Find where the given text appears and provide that cell's center as (X, Y) coordinate. 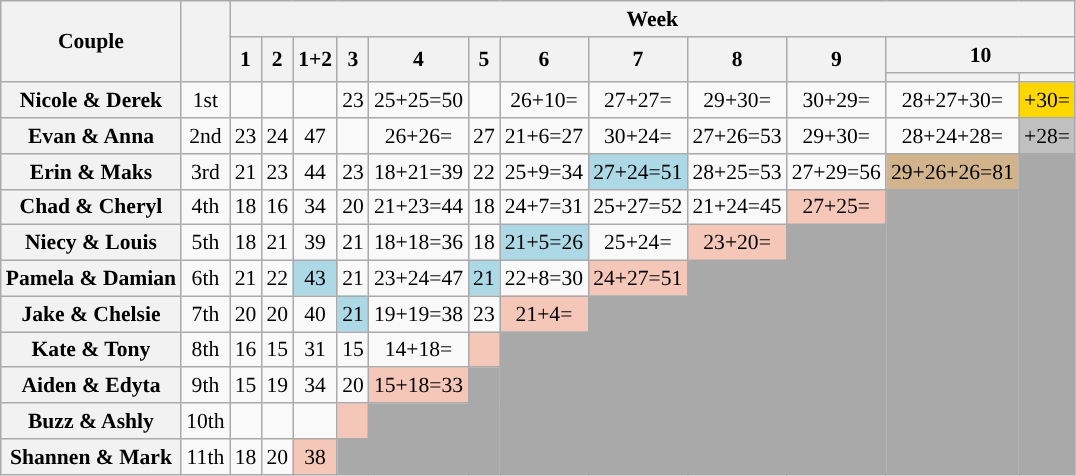
Jake & Chelsie (91, 314)
26+26= (418, 136)
25+24= (638, 243)
2nd (206, 136)
Couple (91, 42)
21+5=26 (544, 243)
5th (206, 243)
30+29= (836, 101)
38 (315, 457)
2 (277, 60)
21+24=45 (736, 207)
23+24=47 (418, 279)
24+7=31 (544, 207)
Evan & Anna (91, 136)
+28= (1047, 136)
21+4= (544, 314)
19+19=38 (418, 314)
3 (353, 60)
27+26=53 (736, 136)
7 (638, 60)
43 (315, 279)
27+29=56 (836, 172)
Chad & Cheryl (91, 207)
25+27=52 (638, 207)
1 (246, 60)
4 (418, 60)
9 (836, 60)
25+25=50 (418, 101)
24+27=51 (638, 279)
Aiden & Edyta (91, 386)
Pamela & Damian (91, 279)
Week (652, 19)
21+6=27 (544, 136)
Erin & Maks (91, 172)
5 (484, 60)
3rd (206, 172)
22+8=30 (544, 279)
39 (315, 243)
18+21=39 (418, 172)
Shannen & Mark (91, 457)
40 (315, 314)
11th (206, 457)
28+25=53 (736, 172)
9th (206, 386)
27+25= (836, 207)
1+2 (315, 60)
26+10= (544, 101)
18+18=36 (418, 243)
10 (980, 55)
21+23=44 (418, 207)
1st (206, 101)
7th (206, 314)
6 (544, 60)
+30= (1047, 101)
8th (206, 350)
25+9=34 (544, 172)
27 (484, 136)
Nicole & Derek (91, 101)
31 (315, 350)
10th (206, 421)
24 (277, 136)
29+26+26=81 (952, 172)
27+24=51 (638, 172)
4th (206, 207)
6th (206, 279)
30+24= (638, 136)
14+18= (418, 350)
27+27= (638, 101)
15+18=33 (418, 386)
Kate & Tony (91, 350)
28+27+30= (952, 101)
44 (315, 172)
23+20= (736, 243)
28+24+28= (952, 136)
Buzz & Ashly (91, 421)
Niecy & Louis (91, 243)
47 (315, 136)
8 (736, 60)
19 (277, 386)
